Find where the given text appears and provide that cell's center as [X, Y] coordinate. 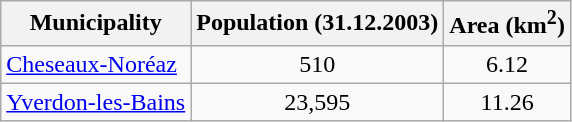
Population (31.12.2003) [318, 24]
Cheseaux-Noréaz [96, 64]
Area (km2) [508, 24]
510 [318, 64]
Yverdon-les-Bains [96, 102]
11.26 [508, 102]
6.12 [508, 64]
23,595 [318, 102]
Municipality [96, 24]
